Identify which cell holds the provided text, then report its [x, y] central coordinate. 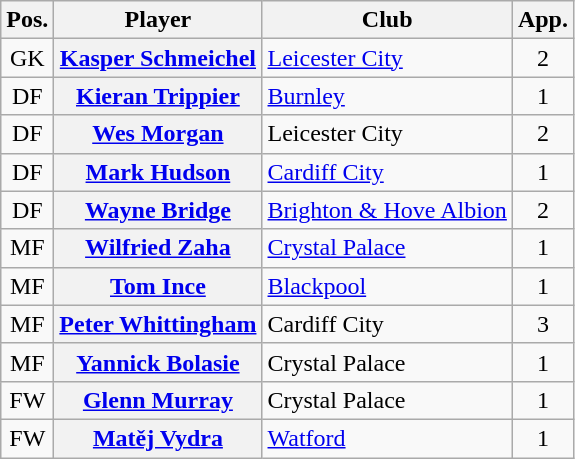
3 [542, 324]
Kasper Schmeichel [158, 58]
Watford [387, 438]
Mark Hudson [158, 172]
Kieran Trippier [158, 96]
Wes Morgan [158, 134]
Glenn Murray [158, 400]
Player [158, 20]
Wayne Bridge [158, 210]
Matěj Vydra [158, 438]
Pos. [28, 20]
App. [542, 20]
Tom Ince [158, 286]
GK [28, 58]
Yannick Bolasie [158, 362]
Brighton & Hove Albion [387, 210]
Peter Whittingham [158, 324]
Blackpool [387, 286]
Wilfried Zaha [158, 248]
Club [387, 20]
Burnley [387, 96]
